Identify which cell holds the provided text, then report its (x, y) central coordinate. 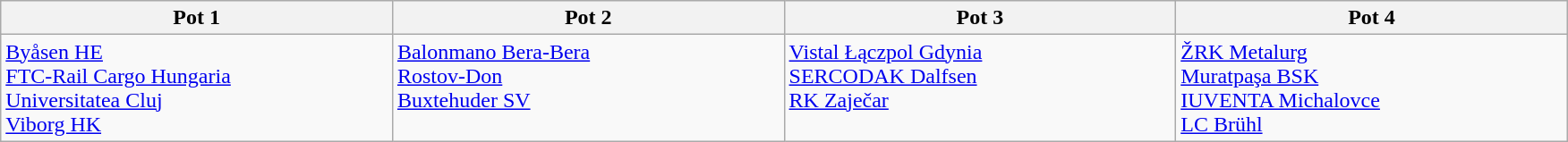
Pot 1 (197, 18)
Byåsen HE FTC-Rail Cargo Hungaria Universitatea Cluj Viborg HK (197, 88)
Pot 4 (1372, 18)
Vistal Łączpol Gdynia SERCODAK Dalfsen RK Zaječar (980, 88)
Pot 2 (588, 18)
Pot 3 (980, 18)
Balonmano Bera-Bera Rostov-Don Buxtehuder SV (588, 88)
ŽRK Metalurg Muratpaşa BSK IUVENTA Michalovce LC Brühl (1372, 88)
